Return the (X, Y) coordinate for the center point of the cell that contains the specified text.  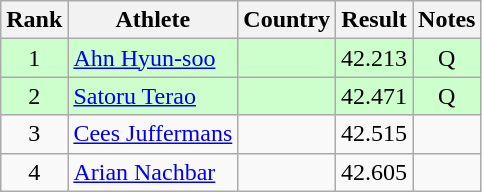
Notes (447, 20)
3 (34, 134)
4 (34, 172)
42.515 (374, 134)
Athlete (153, 20)
Cees Juffermans (153, 134)
42.471 (374, 96)
Rank (34, 20)
1 (34, 58)
Ahn Hyun-soo (153, 58)
2 (34, 96)
Satoru Terao (153, 96)
42.213 (374, 58)
Arian Nachbar (153, 172)
Country (287, 20)
42.605 (374, 172)
Result (374, 20)
